Extract the (X, Y) coordinate from the center of the cell holding the provided text.  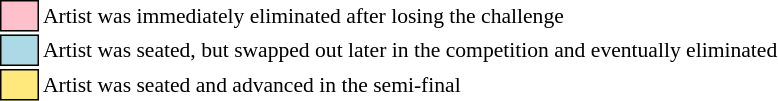
Artist was seated, but swapped out later in the competition and eventually eliminated (410, 50)
Artist was seated and advanced in the semi-final (410, 85)
Artist was immediately eliminated after losing the challenge (410, 16)
